Find where the given text appears and provide that cell's center as (x, y) coordinate. 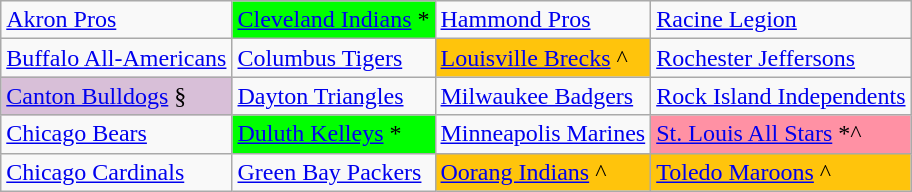
Rock Island Independents (781, 96)
St. Louis All Stars *^ (781, 134)
Rochester Jeffersons (781, 58)
Louisville Brecks ^ (543, 58)
Minneapolis Marines (543, 134)
Columbus Tigers (334, 58)
Green Bay Packers (334, 172)
Dayton Triangles (334, 96)
Chicago Cardinals (116, 172)
Milwaukee Badgers (543, 96)
Chicago Bears (116, 134)
Hammond Pros (543, 20)
Akron Pros (116, 20)
Racine Legion (781, 20)
Duluth Kelleys * (334, 134)
Toledo Maroons ^ (781, 172)
Buffalo All-Americans (116, 58)
Canton Bulldogs § (116, 96)
Cleveland Indians * (334, 20)
Oorang Indians ^ (543, 172)
